Locate the cell with the specified text and output its [X, Y] center coordinate. 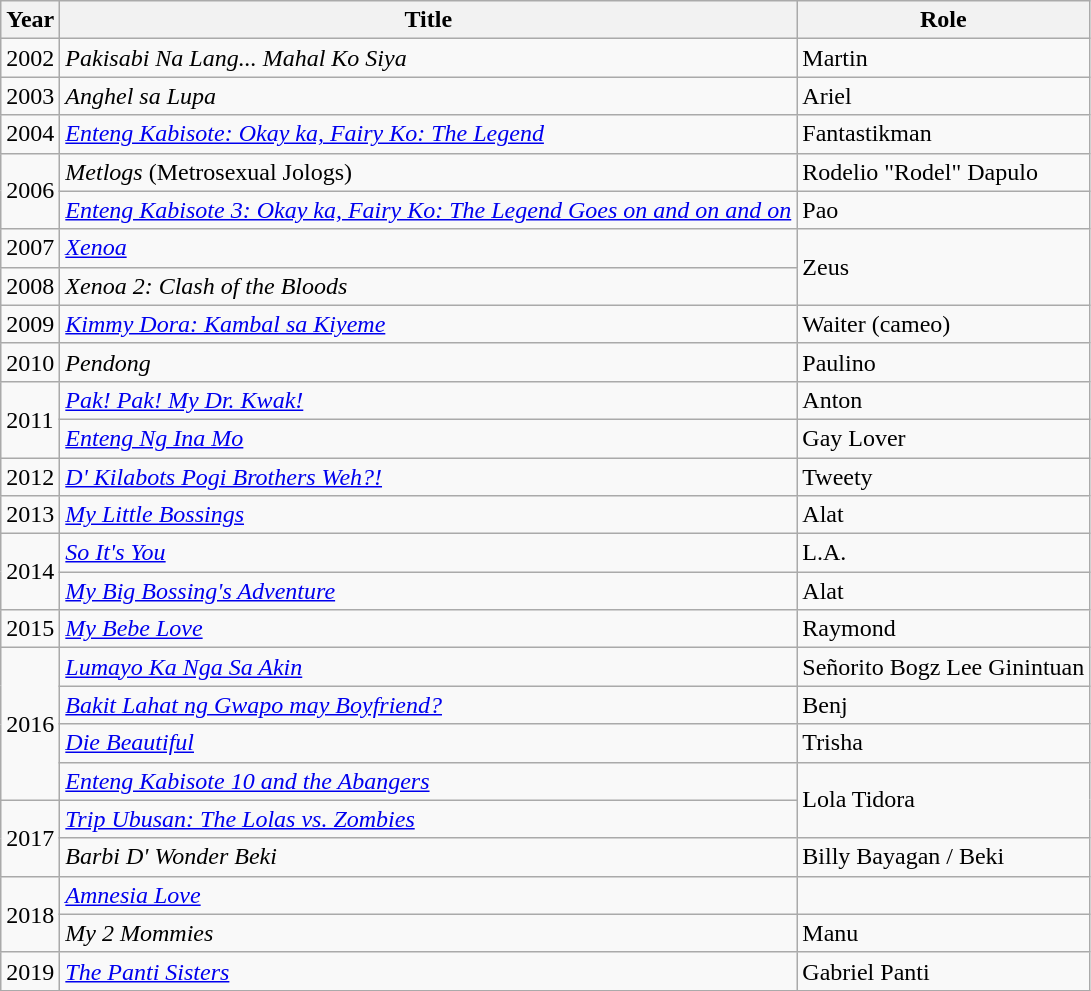
My 2 Mommies [428, 933]
Anton [944, 400]
Raymond [944, 629]
Lola Tidora [944, 800]
Enteng Ng Ina Mo [428, 438]
My Little Bossings [428, 515]
Kimmy Dora: Kambal sa Kiyeme [428, 324]
Billy Bayagan / Beki [944, 857]
Gay Lover [944, 438]
Anghel sa Lupa [428, 96]
Year [30, 20]
Lumayo Ka Nga Sa Akin [428, 667]
Manu [944, 933]
L.A. [944, 553]
Benj [944, 705]
Waiter (cameo) [944, 324]
Zeus [944, 267]
Señorito Bogz Lee Ginintuan [944, 667]
Pao [944, 210]
Gabriel Panti [944, 971]
2007 [30, 248]
Rodelio "Rodel" Dapulo [944, 172]
Xenoa [428, 248]
Pakisabi Na Lang... Mahal Ko Siya [428, 58]
2012 [30, 477]
2011 [30, 419]
2006 [30, 191]
Paulino [944, 362]
2015 [30, 629]
Fantastikman [944, 134]
Amnesia Love [428, 895]
Trip Ubusan: The Lolas vs. Zombies [428, 819]
2004 [30, 134]
2013 [30, 515]
2019 [30, 971]
Enteng Kabisote 3: Okay ka, Fairy Ko: The Legend Goes on and on and on [428, 210]
So It's You [428, 553]
Xenoa 2: Clash of the Bloods [428, 286]
Martin [944, 58]
2016 [30, 724]
Die Beautiful [428, 743]
Enteng Kabisote: Okay ka, Fairy Ko: The Legend [428, 134]
Ariel [944, 96]
Pendong [428, 362]
D' Kilabots Pogi Brothers Weh?! [428, 477]
Barbi D' Wonder Beki [428, 857]
Metlogs (Metrosexual Jologs) [428, 172]
2002 [30, 58]
Role [944, 20]
Title [428, 20]
Trisha [944, 743]
2014 [30, 572]
Bakit Lahat ng Gwapo may Boyfriend? [428, 705]
Tweety [944, 477]
Enteng Kabisote 10 and the Abangers [428, 781]
My Big Bossing's Adventure [428, 591]
2003 [30, 96]
Pak! Pak! My Dr. Kwak! [428, 400]
2017 [30, 838]
2008 [30, 286]
2010 [30, 362]
The Panti Sisters [428, 971]
2009 [30, 324]
2018 [30, 914]
My Bebe Love [428, 629]
